Provide the (x, y) coordinate of the cell's center where the given text is located.  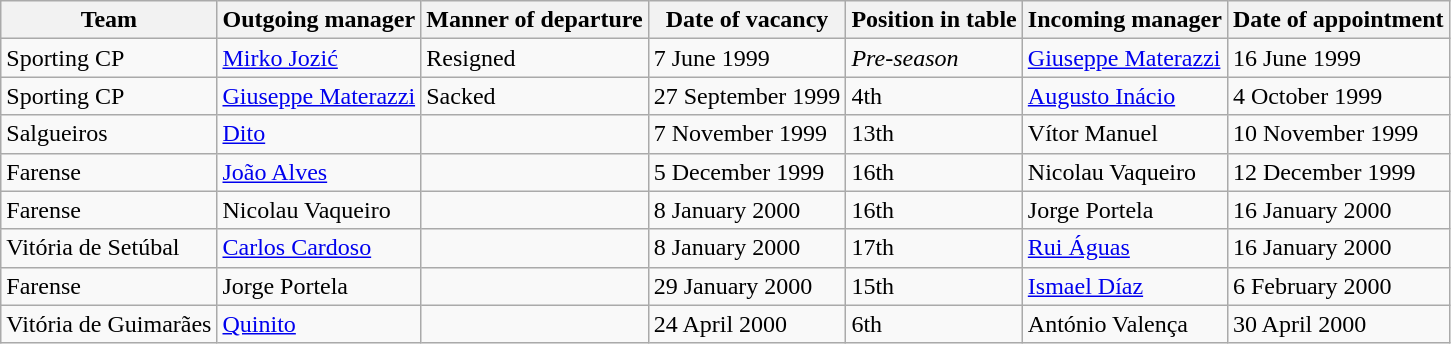
16 June 1999 (1338, 58)
7 November 1999 (747, 134)
Quinito (319, 324)
7 June 1999 (747, 58)
Ismael Díaz (1124, 286)
10 November 1999 (1338, 134)
Vitória de Setúbal (109, 248)
24 April 2000 (747, 324)
Team (109, 20)
5 December 1999 (747, 172)
12 December 1999 (1338, 172)
Dito (319, 134)
27 September 1999 (747, 96)
Incoming manager (1124, 20)
Mirko Jozić (319, 58)
Outgoing manager (319, 20)
Date of appointment (1338, 20)
Salgueiros (109, 134)
17th (934, 248)
6th (934, 324)
Date of vacancy (747, 20)
13th (934, 134)
Augusto Inácio (1124, 96)
Resigned (534, 58)
Manner of departure (534, 20)
29 January 2000 (747, 286)
Carlos Cardoso (319, 248)
Vitória de Guimarães (109, 324)
Pre-season (934, 58)
Position in table (934, 20)
4 October 1999 (1338, 96)
António Valença (1124, 324)
4th (934, 96)
Vítor Manuel (1124, 134)
30 April 2000 (1338, 324)
João Alves (319, 172)
Rui Águas (1124, 248)
6 February 2000 (1338, 286)
15th (934, 286)
Sacked (534, 96)
